Detect which cell encompasses the target text, then output its (X, Y) center coordinate. 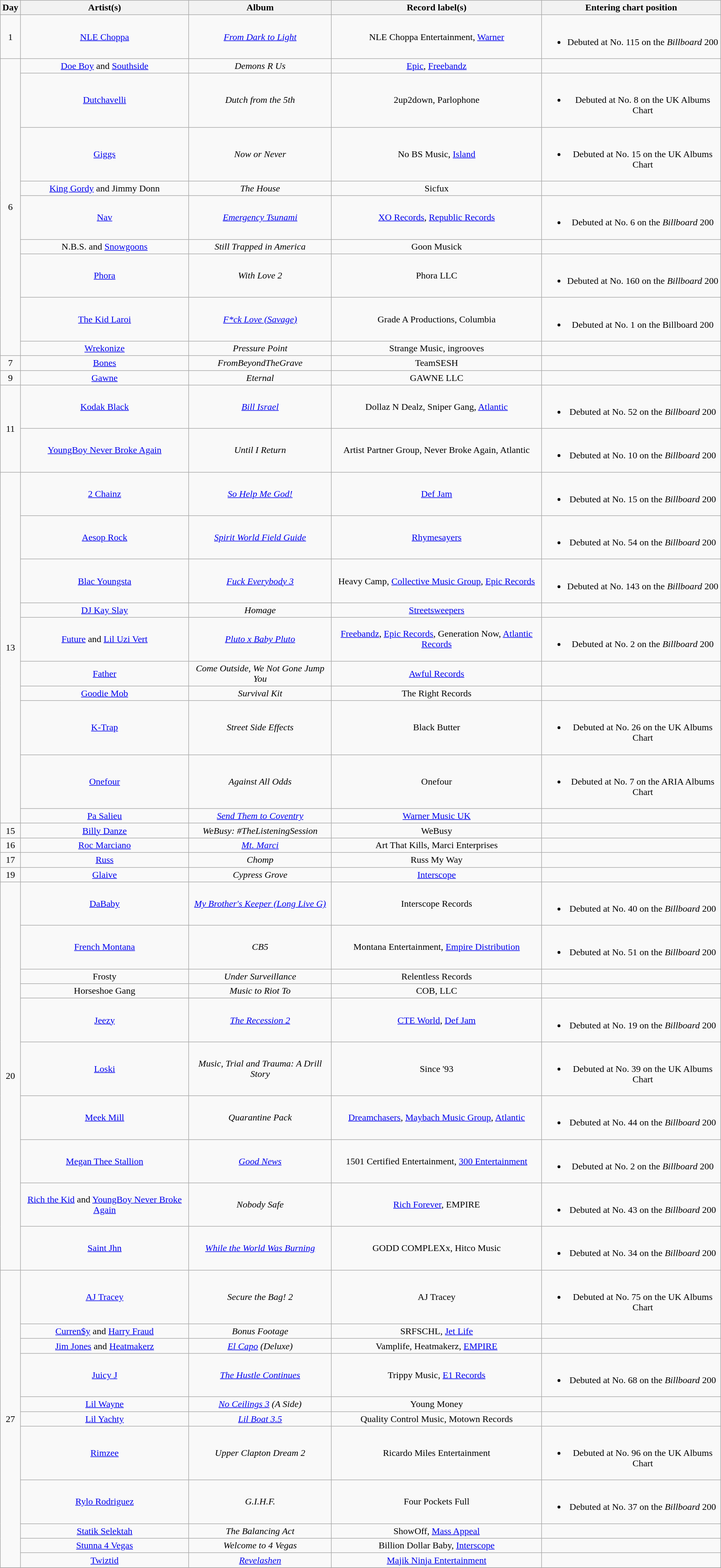
Survival Kit (260, 693)
Dreamchasers, Maybach Music Group, Atlantic (437, 1118)
Debuted at No. 96 on the UK Albums Chart (631, 1453)
GODD COMPLEXx, Hitco Music (437, 1248)
17 (10, 860)
Def Jam (437, 494)
Young Money (437, 1404)
Sicfux (437, 188)
The Hustle Continues (260, 1375)
Heavy Camp, Collective Music Group, Epic Records (437, 581)
27 (10, 1419)
Upper Clapton Dream 2 (260, 1453)
Doe Boy and Southside (105, 66)
Rich Forever, EMPIRE (437, 1205)
Art That Kills, Marci Enterprises (437, 845)
YoungBoy Never Broke Again (105, 451)
Majik Ninja Entertainment (437, 1560)
Debuted at No. 43 on the Billboard 200 (631, 1205)
Awful Records (437, 673)
Jim Jones and Heatmakerz (105, 1346)
Stunna 4 Vegas (105, 1546)
Billion Dollar Baby, Interscope (437, 1546)
Giggs (105, 154)
7 (10, 363)
French Montana (105, 948)
Montana Entertainment, Empire Distribution (437, 948)
Frosty (105, 976)
Debuted at No. 1 on the Billboard 200 (631, 319)
Black Butter (437, 728)
Loski (105, 1069)
WeBusy: #TheListeningSession (260, 830)
Secure the Bag! 2 (260, 1297)
Roc Marciano (105, 845)
Russ (105, 860)
Lil Boat 3.5 (260, 1419)
Saint Jhn (105, 1248)
Debuted at No. 15 on the Billboard 200 (631, 494)
Rich the Kid and YoungBoy Never Broke Again (105, 1205)
Artist(s) (105, 8)
Bill Israel (260, 407)
The Recession 2 (260, 1020)
Emergency Tsunami (260, 217)
NLE Choppa (105, 37)
Chomp (260, 860)
Debuted at No. 54 on the Billboard 200 (631, 538)
16 (10, 845)
Statik Selektah (105, 1531)
DaBaby (105, 904)
20 (10, 1076)
Strange Music, ingrooves (437, 348)
Meek Mill (105, 1118)
Rimzee (105, 1453)
11 (10, 429)
SRFSCHL, Jet Life (437, 1331)
TeamSESH (437, 363)
ShowOff, Mass Appeal (437, 1531)
Debuted at No. 143 on the Billboard 200 (631, 581)
Bones (105, 363)
Debuted at No. 75 on the UK Albums Chart (631, 1297)
Trippy Music, E1 Records (437, 1375)
Debuted at No. 10 on the Billboard 200 (631, 451)
Megan Thee Stallion (105, 1161)
Wrekonize (105, 348)
Ricardo Miles Entertainment (437, 1453)
Quarantine Pack (260, 1118)
Debuted at No. 19 on the Billboard 200 (631, 1020)
Since '93 (437, 1069)
Send Them to Coventry (260, 816)
Until I Return (260, 451)
Relentless Records (437, 976)
Curren$y and Harry Fraud (105, 1331)
Debuted at No. 51 on the Billboard 200 (631, 948)
Music, Trial and Trauma: A Drill Story (260, 1069)
Debuted at No. 39 on the UK Albums Chart (631, 1069)
Debuted at No. 34 on the Billboard 200 (631, 1248)
Now or Never (260, 154)
Father (105, 673)
CB5 (260, 948)
Day (10, 8)
Bonus Footage (260, 1331)
Grade A Productions, Columbia (437, 319)
Aesop Rock (105, 538)
Pressure Point (260, 348)
Billy Danze (105, 830)
Homage (260, 610)
Russ My Way (437, 860)
Dollaz N Dealz, Sniper Gang, Atlantic (437, 407)
Kodak Black (105, 407)
G.I.H.F. (260, 1502)
The Kid Laroi (105, 319)
Debuted at No. 8 on the UK Albums Chart (631, 100)
Interscope (437, 875)
The House (260, 188)
Against All Odds (260, 781)
6 (10, 207)
Juicy J (105, 1375)
Good News (260, 1161)
Revelashen (260, 1560)
With Love 2 (260, 276)
Music to Riot To (260, 991)
Demons R Us (260, 66)
Quality Control Music, Motown Records (437, 1419)
So Help Me God! (260, 494)
GAWNE LLC (437, 378)
While the World Was Burning (260, 1248)
2 Chainz (105, 494)
Debuted at No. 37 on the Billboard 200 (631, 1502)
Horseshoe Gang (105, 991)
Epic, Freebandz (437, 66)
My Brother's Keeper (Long Live G) (260, 904)
The Right Records (437, 693)
Debuted at No. 15 on the UK Albums Chart (631, 154)
Rylo Rodriguez (105, 1502)
Blac Youngsta (105, 581)
Freebandz, Epic Records, Generation Now, Atlantic Records (437, 639)
Goon Musick (437, 247)
Still Trapped in America (260, 247)
Album (260, 8)
2up2down, Parlophone (437, 100)
DJ Kay Slay (105, 610)
Lil Wayne (105, 1404)
COB, LLC (437, 991)
Debuted at No. 52 on the Billboard 200 (631, 407)
Debuted at No. 115 on the Billboard 200 (631, 37)
Glaive (105, 875)
Jeezy (105, 1020)
Vamplife, Heatmakerz, EMPIRE (437, 1346)
1501 Certified Entertainment, 300 Entertainment (437, 1161)
Street Side Effects (260, 728)
NLE Choppa Entertainment, Warner (437, 37)
WeBusy (437, 830)
13 (10, 648)
Lil Yachty (105, 1419)
King Gordy and Jimmy Donn (105, 188)
19 (10, 875)
Eternal (260, 378)
K-Trap (105, 728)
9 (10, 378)
Debuted at No. 68 on the Billboard 200 (631, 1375)
Warner Music UK (437, 816)
Future and Lil Uzi Vert (105, 639)
Mt. Marci (260, 845)
No BS Music, Island (437, 154)
Cypress Grove (260, 875)
Debuted at No. 40 on the Billboard 200 (631, 904)
CTE World, Def Jam (437, 1020)
Interscope Records (437, 904)
Rhymesayers (437, 538)
15 (10, 830)
Phora LLC (437, 276)
Under Surveillance (260, 976)
FromBeyondTheGrave (260, 363)
Entering chart position (631, 8)
Nav (105, 217)
Debuted at No. 160 on the Billboard 200 (631, 276)
The Balancing Act (260, 1531)
Spirit World Field Guide (260, 538)
Four Pockets Full (437, 1502)
El Capo (Deluxe) (260, 1346)
N.B.S. and Snowgoons (105, 247)
Pluto x Baby Pluto (260, 639)
Artist Partner Group, Never Broke Again, Atlantic (437, 451)
1 (10, 37)
Debuted at No. 44 on the Billboard 200 (631, 1118)
Record label(s) (437, 8)
Twiztid (105, 1560)
Fuck Everybody 3 (260, 581)
Nobody Safe (260, 1205)
Dutch from the 5th (260, 100)
Debuted at No. 7 on the ARIA Albums Chart (631, 781)
Pa Salieu (105, 816)
Come Outside, We Not Gone Jump You (260, 673)
Dutchavelli (105, 100)
Debuted at No. 26 on the UK Albums Chart (631, 728)
F*ck Love (Savage) (260, 319)
Phora (105, 276)
Welcome to 4 Vegas (260, 1546)
Streetsweepers (437, 610)
Debuted at No. 6 on the Billboard 200 (631, 217)
Gawne (105, 378)
Goodie Mob (105, 693)
From Dark to Light (260, 37)
No Ceilings 3 (A Side) (260, 1404)
XO Records, Republic Records (437, 217)
